Search for the cell housing the specified text and yield its [x, y] center coordinate. 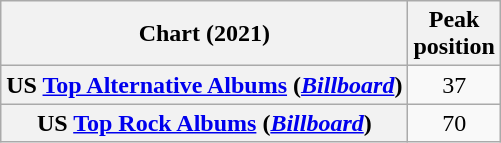
Peakposition [454, 34]
37 [454, 85]
US Top Alternative Albums (Billboard) [204, 85]
70 [454, 123]
US Top Rock Albums (Billboard) [204, 123]
Chart (2021) [204, 34]
